Capture the cell that displays the provided text and extract its [x, y] central coordinate. 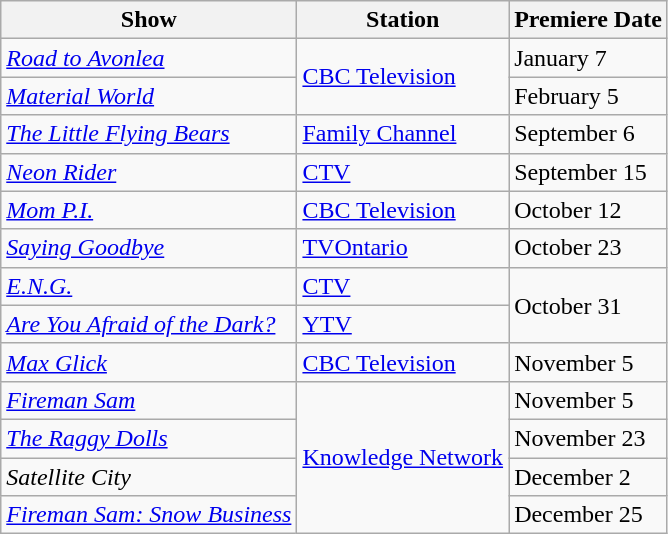
October 12 [588, 210]
E.N.G. [149, 286]
Premiere Date [588, 20]
Max Glick [149, 362]
Knowledge Network [403, 457]
Are You Afraid of the Dark? [149, 324]
YTV [403, 324]
The Raggy Dolls [149, 438]
Road to Avonlea [149, 58]
Fireman Sam: Snow Business [149, 515]
Neon Rider [149, 172]
December 25 [588, 515]
December 2 [588, 477]
September 15 [588, 172]
Fireman Sam [149, 400]
TVOntario [403, 248]
Station [403, 20]
The Little Flying Bears [149, 134]
September 6 [588, 134]
Material World [149, 96]
October 31 [588, 305]
November 23 [588, 438]
October 23 [588, 248]
Saying Goodbye [149, 248]
Family Channel [403, 134]
Show [149, 20]
Satellite City [149, 477]
February 5 [588, 96]
Mom P.I. [149, 210]
January 7 [588, 58]
